Provide the [X, Y] coordinate of the cell's center where the given text is located.  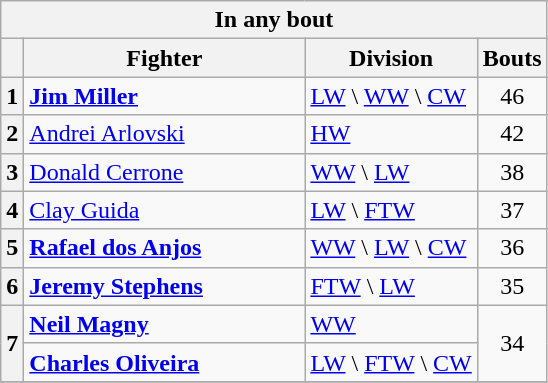
Division [391, 58]
LW \ FTW [391, 210]
46 [512, 96]
Bouts [512, 58]
WW \ LW \ CW [391, 248]
Donald Cerrone [164, 172]
Clay Guida [164, 210]
34 [512, 343]
Fighter [164, 58]
6 [12, 286]
35 [512, 286]
5 [12, 248]
Jim Miller [164, 96]
Jeremy Stephens [164, 286]
WW [391, 324]
LW \ WW \ CW [391, 96]
42 [512, 134]
Andrei Arlovski [164, 134]
Rafael dos Anjos [164, 248]
2 [12, 134]
FTW \ LW [391, 286]
HW [391, 134]
Charles Oliveira [164, 362]
In any bout [274, 20]
Neil Magny [164, 324]
7 [12, 343]
1 [12, 96]
3 [12, 172]
LW \ FTW \ CW [391, 362]
4 [12, 210]
38 [512, 172]
36 [512, 248]
37 [512, 210]
WW \ LW [391, 172]
